Detect which cell encompasses the target text, then output its [X, Y] center coordinate. 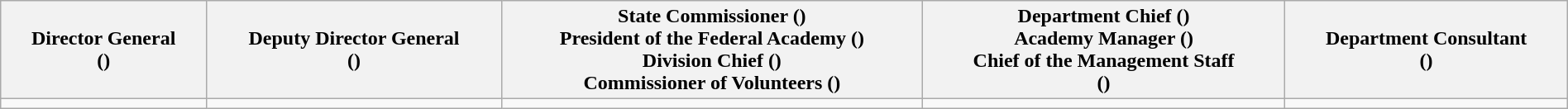
State Commissioner ()President of the Federal Academy ()Division Chief ()Commissioner of Volunteers () [713, 50]
Deputy Director General() [354, 50]
Department Consultant() [1426, 50]
Department Chief ()Academy Manager ()Chief of the Management Staff() [1103, 50]
Director General() [104, 50]
